Output the (X, Y) coordinate of the center of the cell containing the given text.  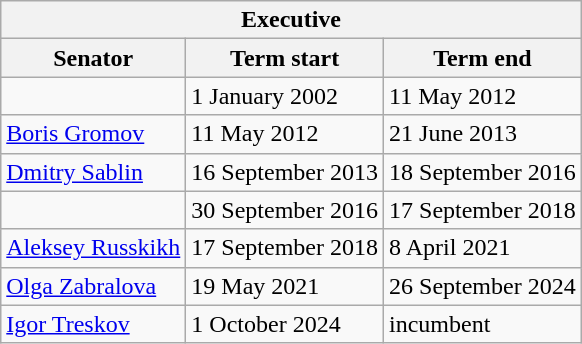
18 September 2016 (483, 172)
Igor Treskov (94, 324)
8 April 2021 (483, 248)
1 October 2024 (285, 324)
Olga Zabralova (94, 286)
30 September 2016 (285, 210)
Dmitry Sablin (94, 172)
Term end (483, 58)
26 September 2024 (483, 286)
incumbent (483, 324)
Boris Gromov (94, 134)
Term start (285, 58)
Executive (291, 20)
Aleksey Russkikh (94, 248)
1 January 2002 (285, 96)
16 September 2013 (285, 172)
21 June 2013 (483, 134)
19 May 2021 (285, 286)
Senator (94, 58)
